Locate the cell with the specified text and output its (x, y) center coordinate. 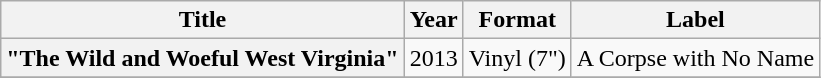
2013 (434, 58)
Year (434, 20)
"The Wild and Woeful West Virginia" (202, 58)
Vinyl (7") (517, 58)
Format (517, 20)
Title (202, 20)
A Corpse with No Name (695, 58)
Label (695, 20)
